Determine the [x, y] coordinate at the center of the cell enclosing the given text.  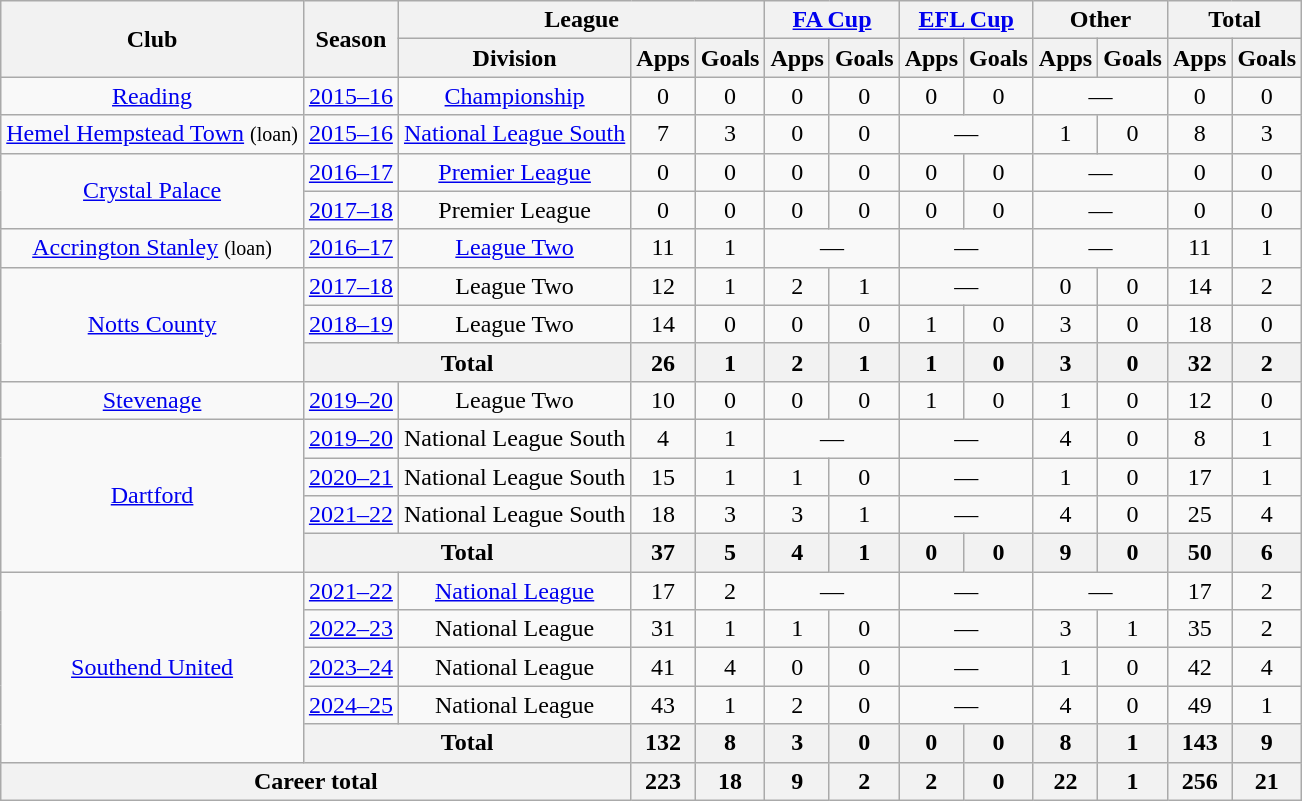
Championship [514, 96]
143 [1199, 743]
25 [1199, 515]
Career total [316, 781]
2023–24 [350, 667]
Other [1100, 20]
132 [663, 743]
Club [152, 39]
10 [663, 400]
Accrington Stanley (loan) [152, 248]
5 [730, 553]
2018–19 [350, 324]
Crystal Palace [152, 191]
256 [1199, 781]
7 [663, 134]
42 [1199, 667]
FA Cup [832, 20]
15 [663, 477]
49 [1199, 705]
37 [663, 553]
43 [663, 705]
21 [1267, 781]
Reading [152, 96]
22 [1065, 781]
EFL Cup [966, 20]
League [582, 20]
Hemel Hempstead Town (loan) [152, 134]
Notts County [152, 324]
35 [1199, 629]
50 [1199, 553]
2020–21 [350, 477]
41 [663, 667]
2024–25 [350, 705]
31 [663, 629]
32 [1199, 362]
223 [663, 781]
Stevenage [152, 400]
Division [514, 58]
Season [350, 39]
2022–23 [350, 629]
26 [663, 362]
6 [1267, 553]
Dartford [152, 495]
Southend United [152, 667]
